Extract the [x, y] coordinate from the center of the cell holding the provided text.  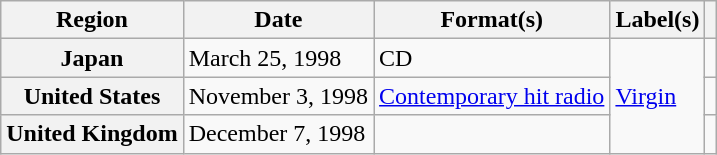
United States [92, 96]
November 3, 1998 [278, 96]
December 7, 1998 [278, 134]
Contemporary hit radio [492, 96]
March 25, 1998 [278, 58]
Date [278, 20]
United Kingdom [92, 134]
Region [92, 20]
Label(s) [658, 20]
Japan [92, 58]
Format(s) [492, 20]
CD [492, 58]
Virgin [658, 96]
